From the cell containing the given text, extract its center point as (X, Y) coordinate. 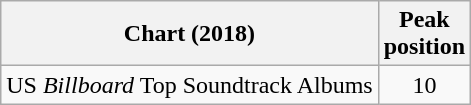
Peakposition (424, 34)
10 (424, 85)
Chart (2018) (190, 34)
US Billboard Top Soundtrack Albums (190, 85)
